Capture the cell that displays the provided text and extract its [X, Y] central coordinate. 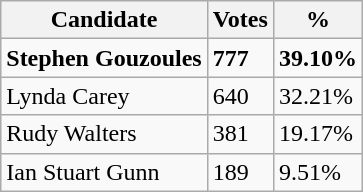
Votes [240, 20]
9.51% [318, 172]
777 [240, 58]
Rudy Walters [104, 134]
19.17% [318, 134]
Ian Stuart Gunn [104, 172]
189 [240, 172]
39.10% [318, 58]
381 [240, 134]
Stephen Gouzoules [104, 58]
32.21% [318, 96]
Candidate [104, 20]
Lynda Carey [104, 96]
640 [240, 96]
% [318, 20]
